Locate the cell with the specified text and output its [X, Y] center coordinate. 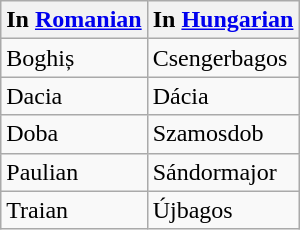
In Hungarian [223, 20]
Szamosdob [223, 134]
Sándormajor [223, 172]
Újbagos [223, 210]
Boghiș [74, 58]
In Romanian [74, 20]
Doba [74, 134]
Dácia [223, 96]
Traian [74, 210]
Paulian [74, 172]
Dacia [74, 96]
Csengerbagos [223, 58]
